For the text-containing cell, return its midpoint in [x, y] coordinate format. 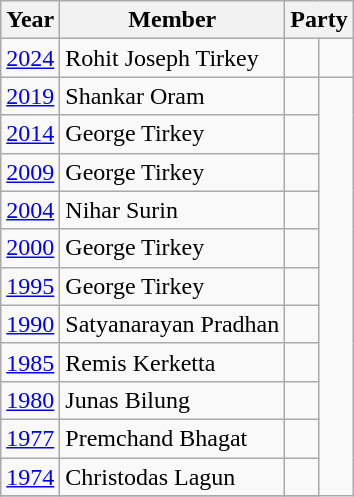
2004 [30, 210]
2019 [30, 96]
2009 [30, 172]
Member [172, 20]
2024 [30, 58]
Satyanarayan Pradhan [172, 324]
Shankar Oram [172, 96]
Rohit Joseph Tirkey [172, 58]
Junas Bilung [172, 400]
Year [30, 20]
Christodas Lagun [172, 477]
1977 [30, 438]
Premchand Bhagat [172, 438]
1990 [30, 324]
Party [319, 20]
2014 [30, 134]
1995 [30, 286]
1980 [30, 400]
Nihar Surin [172, 210]
1985 [30, 362]
1974 [30, 477]
Remis Kerketta [172, 362]
2000 [30, 248]
